Scan for the cell matching the given text and deliver its [X, Y] coordinate at center. 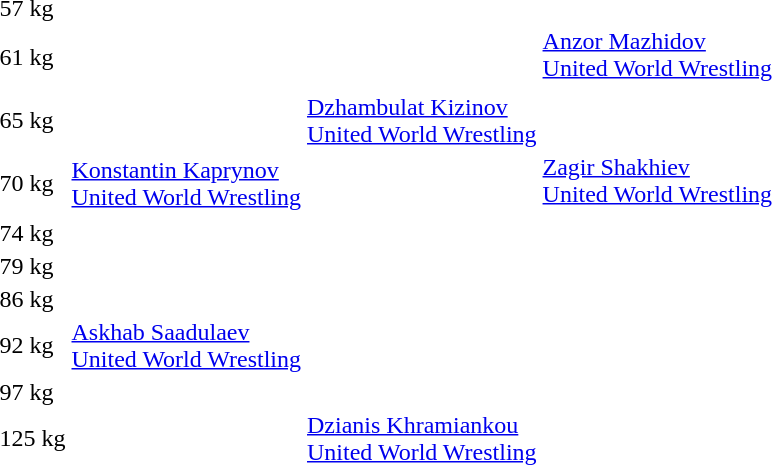
Askhab Saadulaev United World Wrestling [186, 346]
Dzhambulat Kizinov United World Wrestling [422, 120]
Konstantin Kaprynov United World Wrestling [186, 184]
